Search for the cell housing the specified text and yield its (x, y) center coordinate. 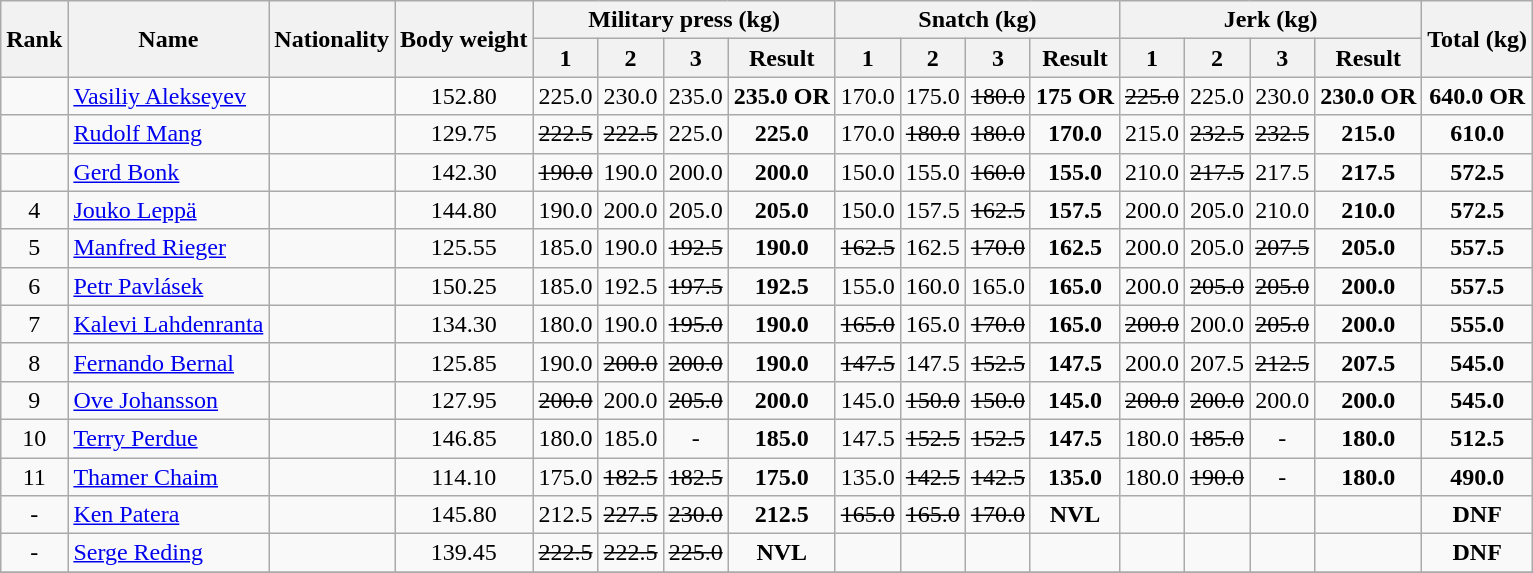
Total (kg) (1478, 39)
129.75 (464, 134)
Name (168, 39)
Rudolf Mang (168, 134)
7 (34, 324)
610.0 (1478, 134)
Nationality (332, 39)
Manfred Rieger (168, 248)
142.30 (464, 172)
8 (34, 362)
175 OR (1074, 96)
125.55 (464, 248)
5 (34, 248)
152.80 (464, 96)
Ken Patera (168, 515)
4 (34, 210)
139.45 (464, 553)
127.95 (464, 400)
Petr Pavlásek (168, 286)
Ove Johansson (168, 400)
640.0 OR (1478, 96)
555.0 (1478, 324)
125.85 (464, 362)
134.30 (464, 324)
114.10 (464, 477)
6 (34, 286)
Jerk (kg) (1270, 20)
Vasiliy Alekseyev (168, 96)
Gerd Bonk (168, 172)
Serge Reding (168, 553)
Body weight (464, 39)
195.0 (696, 324)
490.0 (1478, 477)
197.5 (696, 286)
Fernando Bernal (168, 362)
512.5 (1478, 438)
Thamer Chaim (168, 477)
Rank (34, 39)
145.80 (464, 515)
Snatch (kg) (977, 20)
144.80 (464, 210)
10 (34, 438)
235.0 OR (782, 96)
150.25 (464, 286)
11 (34, 477)
235.0 (696, 96)
227.5 (630, 515)
Jouko Leppä (168, 210)
Terry Perdue (168, 438)
Military press (kg) (684, 20)
230.0 OR (1368, 96)
9 (34, 400)
Kalevi Lahdenranta (168, 324)
146.85 (464, 438)
